Return the (x, y) coordinate for the center point of the cell that contains the specified text.  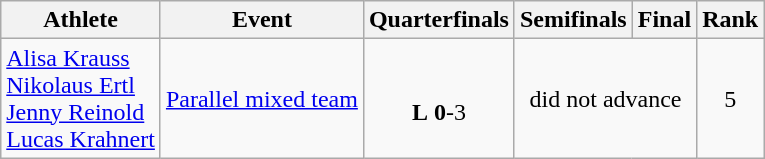
Alisa KraussNikolaus ErtlJenny ReinoldLucas Krahnert (81, 98)
Parallel mixed team (262, 98)
Quarterfinals (438, 20)
Final (664, 20)
Athlete (81, 20)
Rank (730, 20)
did not advance (605, 98)
L 0-3 (438, 98)
5 (730, 98)
Event (262, 20)
Semifinals (573, 20)
